Scan for the cell matching the given text and deliver its [x, y] coordinate at center. 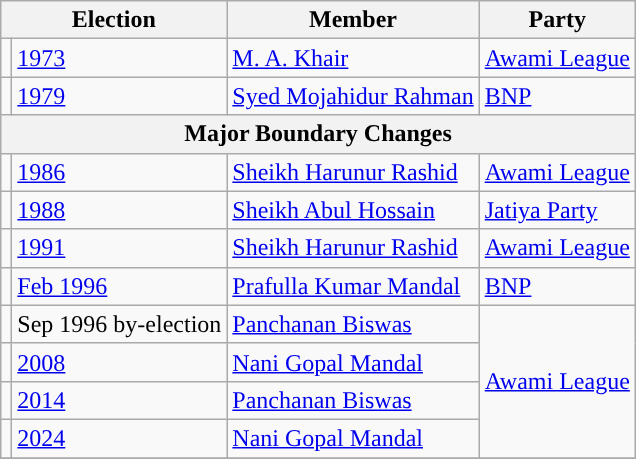
M. A. Khair [353, 58]
Feb 1996 [120, 286]
1991 [120, 248]
1986 [120, 172]
Major Boundary Changes [318, 134]
Prafulla Kumar Mandal [353, 286]
Party [557, 20]
1988 [120, 210]
2008 [120, 362]
Jatiya Party [557, 210]
1973 [120, 58]
Election [114, 20]
1979 [120, 96]
2014 [120, 400]
Sep 1996 by-election [120, 324]
2024 [120, 438]
Member [353, 20]
Syed Mojahidur Rahman [353, 96]
Sheikh Abul Hossain [353, 210]
